Output the (X, Y) coordinate of the center of the cell containing the given text.  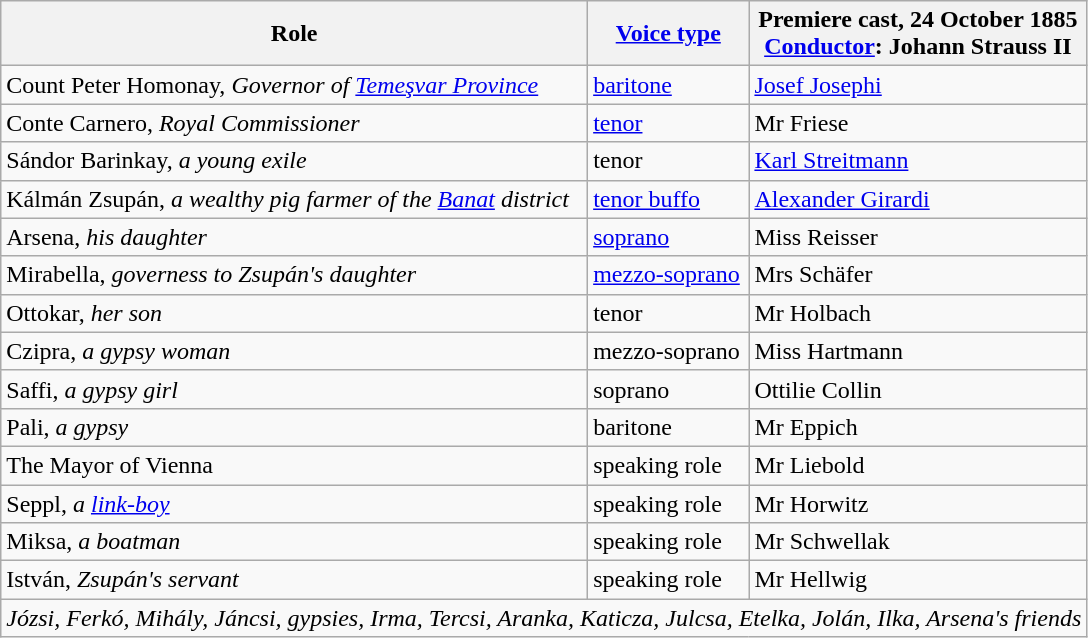
Voice type (668, 34)
István, Zsupán's servant (294, 580)
Józsi, Ferkó, Mihály, Jáncsi, gypsies, Irma, Tercsi, Aranka, Katicza, Julcsa, Etelka, Jolán, Ilka, Arsena's friends (544, 618)
Role (294, 34)
Josef Josephi (918, 85)
Karl Streitmann (918, 161)
tenor buffo (668, 199)
Sándor Barinkay, a young exile (294, 161)
Count Peter Homonay, Governor of Temeşvar Province (294, 85)
Miss Hartmann (918, 351)
Arsena, his daughter (294, 237)
Mrs Schäfer (918, 275)
Mr Eppich (918, 427)
Ottilie Collin (918, 389)
Seppl, a link-boy (294, 503)
Mr Friese (918, 123)
Pali, a gypsy (294, 427)
Alexander Girardi (918, 199)
Czipra, a gypsy woman (294, 351)
Miksa, a boatman (294, 542)
Ottokar, her son (294, 313)
Mr Liebold (918, 465)
Kálmán Zsupán, a wealthy pig farmer of the Banat district (294, 199)
Conte Carnero, Royal Commissioner (294, 123)
Mr Hellwig (918, 580)
Premiere cast, 24 October 1885Conductor: Johann Strauss II (918, 34)
Saffi, a gypsy girl (294, 389)
Mr Holbach (918, 313)
Mr Horwitz (918, 503)
Mr Schwellak (918, 542)
The Mayor of Vienna (294, 465)
Mirabella, governess to Zsupán's daughter (294, 275)
Miss Reisser (918, 237)
